Output the [x, y] coordinate of the center of the cell containing the given text.  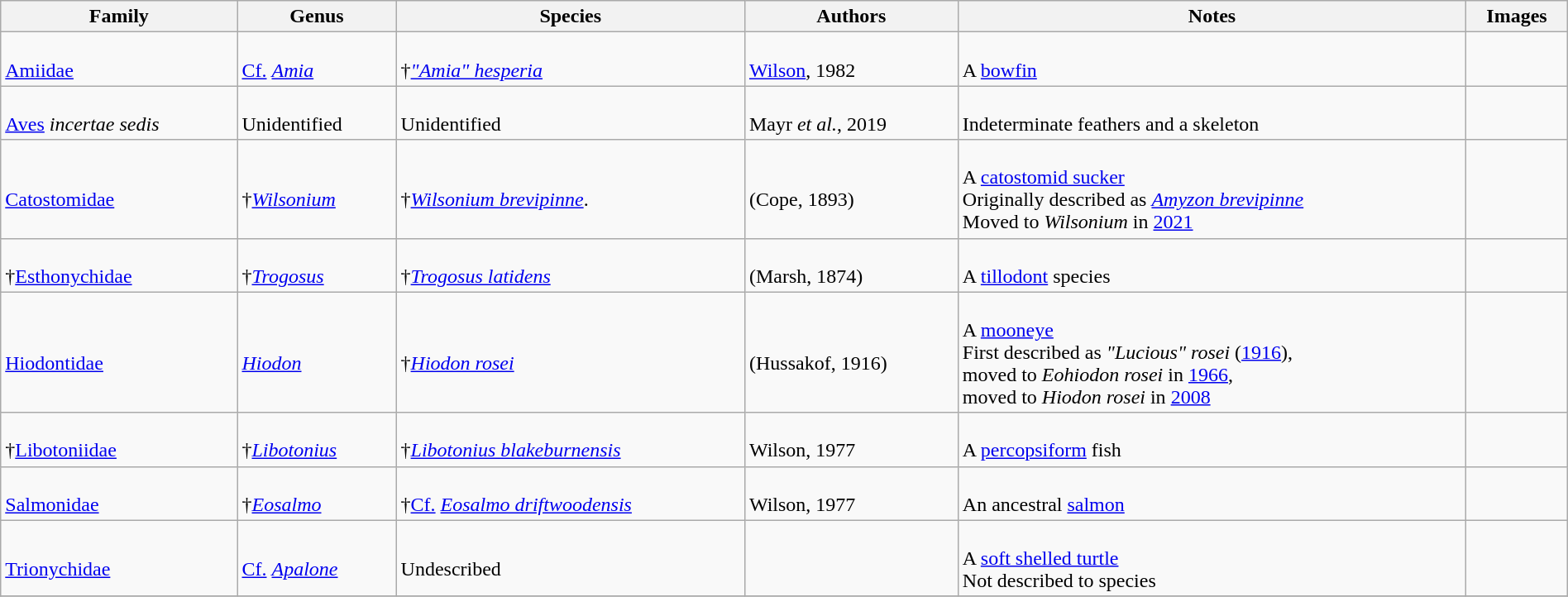
A soft shelled turtleNot described to species [1212, 558]
(Hussakof, 1916) [851, 352]
Notes [1212, 17]
A bowfin [1212, 60]
Wilson, 1982 [851, 60]
Family [119, 17]
Indeterminate feathers and a skeleton [1212, 112]
A catostomid suckerOriginally described as Amyzon brevipinneMoved to Wilsonium in 2021 [1212, 189]
Cf. Apalone [317, 558]
†Wilsonium [317, 189]
Images [1517, 17]
Catostomidae [119, 189]
Authors [851, 17]
Amiidae [119, 60]
†Libotonius [317, 440]
Aves incertae sedis [119, 112]
†Trogosus [317, 265]
Salmonidae [119, 493]
Species [571, 17]
†Esthonychidae [119, 265]
†Wilsonium brevipinne. [571, 189]
†Libotonius blakeburnensis [571, 440]
Hiodontidae [119, 352]
A percopsiform fish [1212, 440]
A tillodont species [1212, 265]
Trionychidae [119, 558]
†"Amia" hesperia [571, 60]
†Trogosus latidens [571, 265]
An ancestral salmon [1212, 493]
†Hiodon rosei [571, 352]
†Cf. Eosalmo driftwoodensis [571, 493]
(Cope, 1893) [851, 189]
Hiodon [317, 352]
†Eosalmo [317, 493]
Genus [317, 17]
†Libotoniidae [119, 440]
Undescribed [571, 558]
(Marsh, 1874) [851, 265]
Mayr et al., 2019 [851, 112]
Cf. Amia [317, 60]
A mooneyeFirst described as "Lucious" rosei (1916), moved to Eohiodon rosei in 1966,moved to Hiodon rosei in 2008 [1212, 352]
